Identify which cell holds the provided text, then report its (x, y) central coordinate. 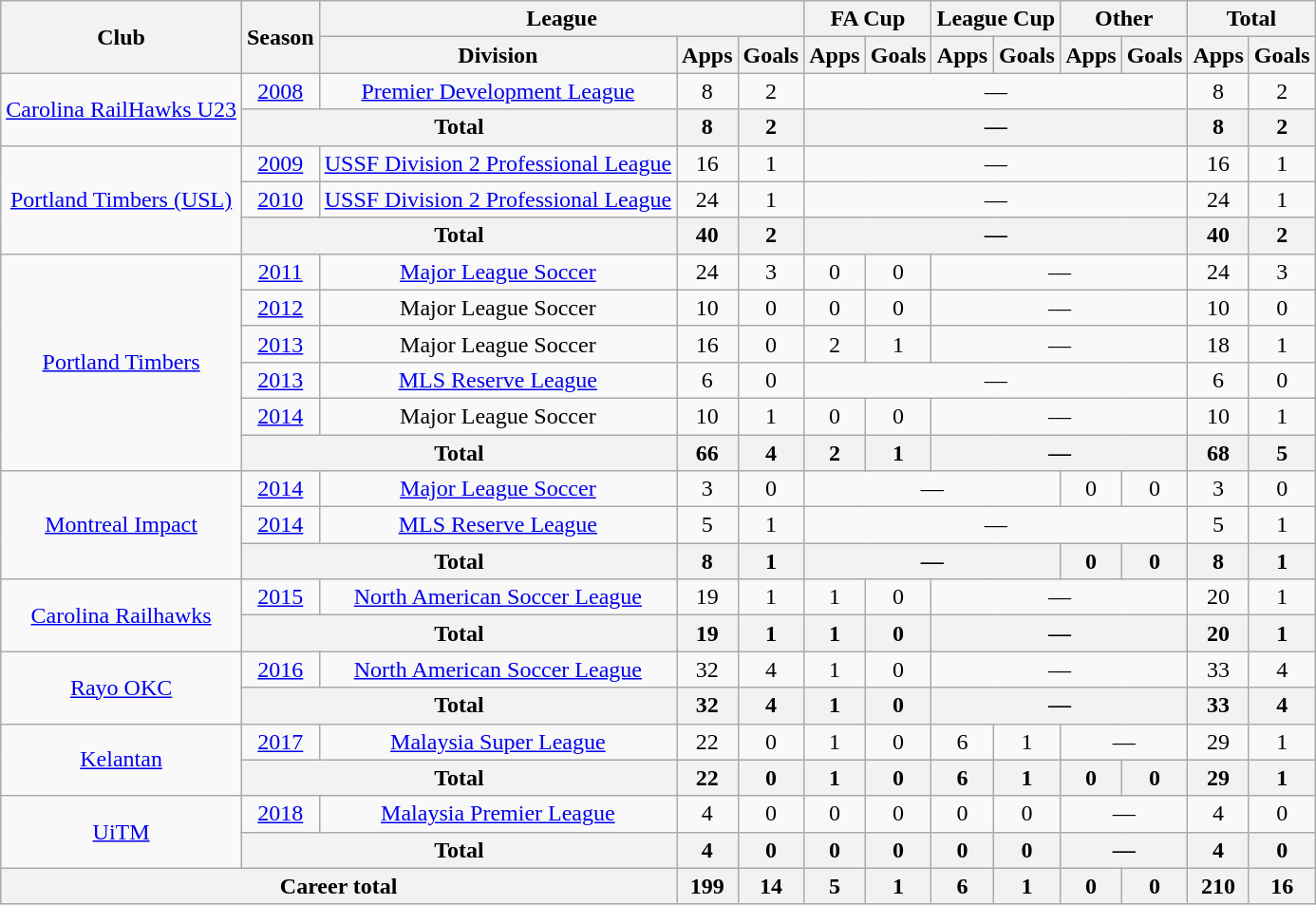
2018 (280, 814)
League (562, 19)
2008 (280, 91)
Premier Development League (498, 91)
Malaysia Super League (498, 742)
FA Cup (868, 19)
2010 (280, 199)
210 (1218, 886)
Season (280, 37)
Carolina RailHawks U23 (122, 109)
UiTM (122, 832)
Carolina Railhawks (122, 615)
68 (1218, 453)
Portland Timbers (USL) (122, 199)
2015 (280, 597)
66 (707, 453)
2012 (280, 308)
199 (707, 886)
Portland Timbers (122, 362)
Other (1124, 19)
Malaysia Premier League (498, 814)
Montreal Impact (122, 525)
Rayo OKC (122, 688)
Kelantan (122, 760)
2011 (280, 272)
Career total (339, 886)
18 (1218, 344)
2009 (280, 163)
Division (498, 55)
League Cup (996, 19)
2017 (280, 742)
2016 (280, 669)
Club (122, 37)
14 (771, 886)
